For the text-containing cell, return its midpoint in (x, y) coordinate format. 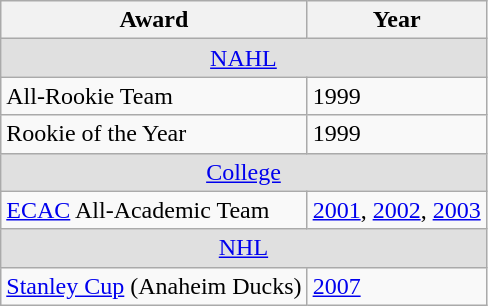
2001, 2002, 2003 (396, 210)
Rookie of the Year (154, 134)
Stanley Cup (Anaheim Ducks) (154, 286)
ECAC All-Academic Team (154, 210)
Year (396, 20)
NAHL (244, 58)
Award (154, 20)
NHL (244, 248)
2007 (396, 286)
All-Rookie Team (154, 96)
College (244, 172)
